Output the (x, y) coordinate of the center of the cell containing the given text.  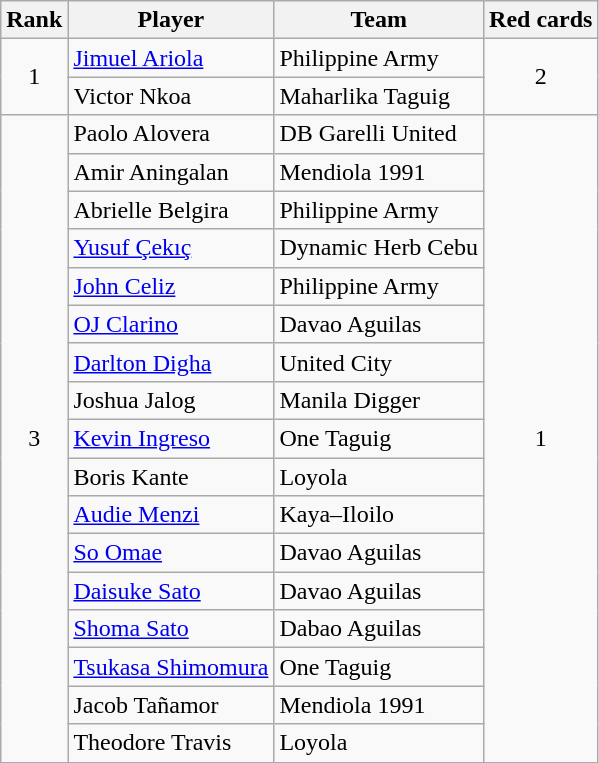
So Omae (171, 553)
Rank (34, 20)
Shoma Sato (171, 629)
Maharlika Taguig (379, 96)
3 (34, 438)
Amir Aningalan (171, 172)
Daisuke Sato (171, 591)
Paolo Alovera (171, 134)
Dynamic Herb Cebu (379, 248)
United City (379, 362)
Red cards (541, 20)
Abrielle Belgira (171, 210)
Audie Menzi (171, 515)
Manila Digger (379, 400)
Kaya–Iloilo (379, 515)
John Celiz (171, 286)
Yusuf Çekıç (171, 248)
Darlton Digha (171, 362)
Victor Nkoa (171, 96)
Joshua Jalog (171, 400)
Tsukasa Shimomura (171, 667)
Kevin Ingreso (171, 438)
Boris Kante (171, 477)
Team (379, 20)
Player (171, 20)
Jimuel Ariola (171, 58)
Dabao Aguilas (379, 629)
Theodore Travis (171, 743)
DB Garelli United (379, 134)
2 (541, 77)
OJ Clarino (171, 324)
Jacob Tañamor (171, 705)
